Extract the [X, Y] coordinate from the center of the cell holding the provided text.  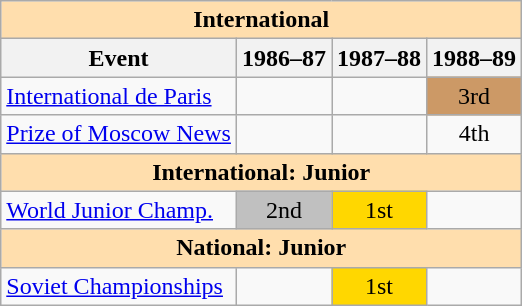
1986–87 [284, 58]
4th [474, 134]
Event [119, 58]
World Junior Champ. [119, 210]
1987–88 [380, 58]
Prize of Moscow News [119, 134]
National: Junior [262, 248]
3rd [474, 96]
1988–89 [474, 58]
International [262, 20]
International: Junior [262, 172]
International de Paris [119, 96]
Soviet Championships [119, 286]
2nd [284, 210]
